Identify which cell holds the provided text, then report its [X, Y] central coordinate. 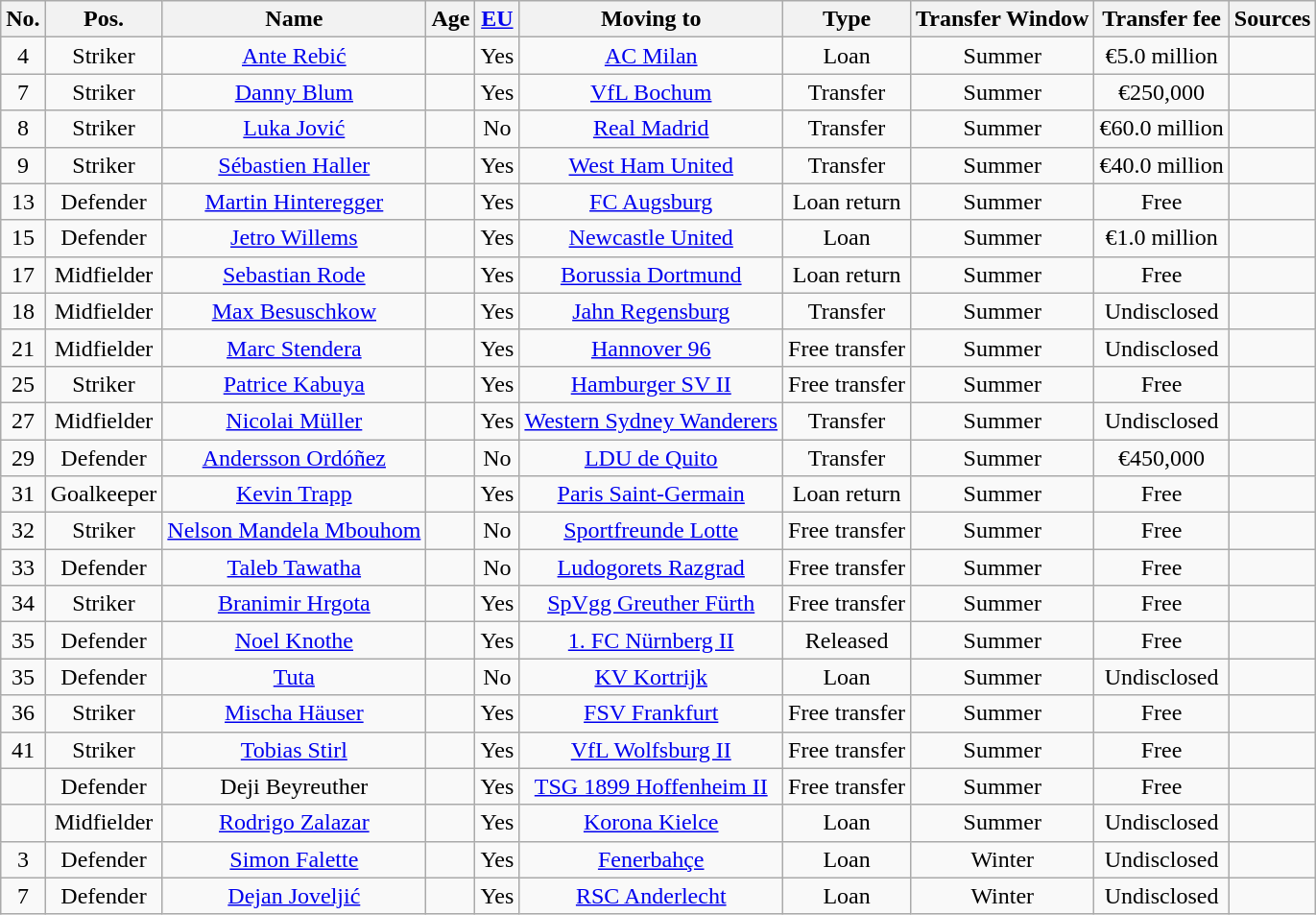
Max Besuschkow [294, 311]
32 [23, 531]
33 [23, 567]
Sébastien Haller [294, 165]
West Ham United [651, 165]
Sebastian Rode [294, 275]
SpVgg Greuther Fürth [651, 604]
€40.0 million [1161, 165]
€60.0 million [1161, 129]
Martin Hinteregger [294, 202]
Jetro Willems [294, 238]
Nelson Mandela Mbouhom [294, 531]
Transfer Window [1002, 19]
Borussia Dortmund [651, 275]
Age [451, 19]
18 [23, 311]
Real Madrid [651, 129]
Korona Kielce [651, 823]
15 [23, 238]
17 [23, 275]
LDU de Quito [651, 458]
Paris Saint-Germain [651, 494]
Marc Stendera [294, 348]
29 [23, 458]
Western Sydney Wanderers [651, 421]
Goalkeeper [104, 494]
Sportfreunde Lotte [651, 531]
VfL Bochum [651, 92]
Name [294, 19]
KV Kortrijk [651, 677]
Fenerbahçe [651, 859]
3 [23, 859]
Tobias Stirl [294, 750]
Ante Rebić [294, 56]
Andersson Ordóñez [294, 458]
9 [23, 165]
34 [23, 604]
27 [23, 421]
Nicolai Müller [294, 421]
Simon Falette [294, 859]
31 [23, 494]
Sources [1273, 19]
8 [23, 129]
TSG 1899 Hoffenheim II [651, 786]
Dejan Joveljić [294, 896]
No. [23, 19]
36 [23, 713]
13 [23, 202]
1. FC Nürnberg II [651, 640]
Jahn Regensburg [651, 311]
Kevin Trapp [294, 494]
Branimir Hrgota [294, 604]
Noel Knothe [294, 640]
Type [847, 19]
FC Augsburg [651, 202]
Patrice Kabuya [294, 384]
Deji Beyreuther [294, 786]
Pos. [104, 19]
Released [847, 640]
€450,000 [1161, 458]
€1.0 million [1161, 238]
Rodrigo Zalazar [294, 823]
FSV Frankfurt [651, 713]
€250,000 [1161, 92]
Newcastle United [651, 238]
Tuta [294, 677]
RSC Anderlecht [651, 896]
AC Milan [651, 56]
21 [23, 348]
Transfer fee [1161, 19]
€5.0 million [1161, 56]
Hannover 96 [651, 348]
Hamburger SV II [651, 384]
Danny Blum [294, 92]
41 [23, 750]
4 [23, 56]
Moving to [651, 19]
EU [497, 19]
Ludogorets Razgrad [651, 567]
Mischa Häuser [294, 713]
Luka Jović [294, 129]
VfL Wolfsburg II [651, 750]
25 [23, 384]
Taleb Tawatha [294, 567]
